Detect which cell encompasses the target text, then output its (X, Y) center coordinate. 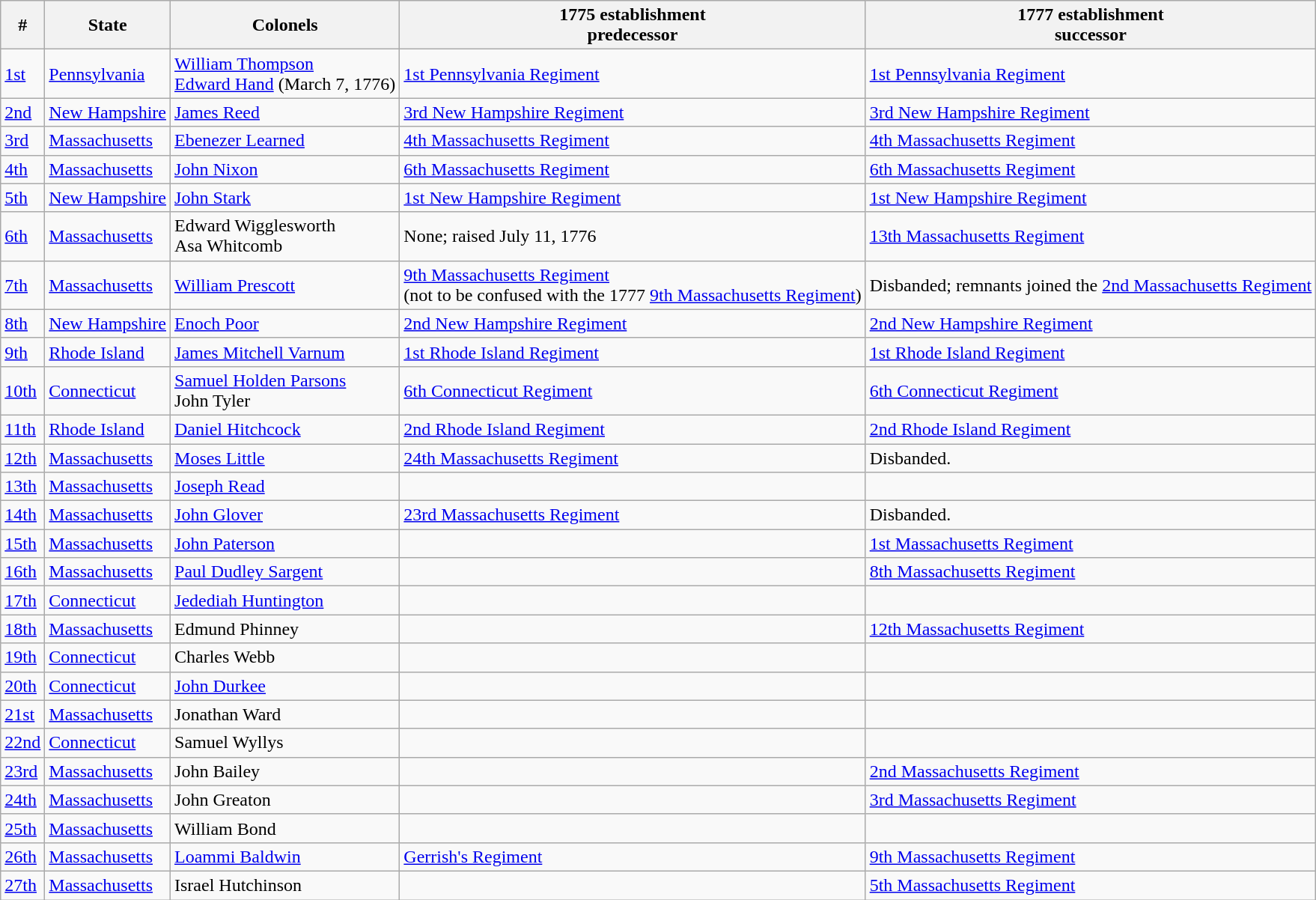
26th (22, 857)
Edmund Phinney (285, 629)
27th (22, 885)
14th (22, 515)
Edward WigglesworthAsa Whitcomb (285, 237)
James Mitchell Varnum (285, 352)
William ThompsonEdward Hand (March 7, 1776) (285, 73)
3rd Massachusetts Regiment (1091, 800)
18th (22, 629)
8th Massachusetts Regiment (1091, 572)
23rd Massachusetts Regiment (633, 515)
6th (22, 237)
John Greaton (285, 800)
Ebenezer Learned (285, 141)
John Paterson (285, 544)
24th Massachusetts Regiment (633, 457)
Enoch Poor (285, 323)
13th (22, 487)
22nd (22, 743)
4th (22, 169)
2nd Massachusetts Regiment (1091, 771)
Israel Hutchinson (285, 885)
John Stark (285, 198)
1st Massachusetts Regiment (1091, 544)
12th (22, 457)
23rd (22, 771)
1775 establishmentpredecessor (633, 25)
2nd (22, 112)
John Bailey (285, 771)
Gerrish's Regiment (633, 857)
15th (22, 544)
9th Massachusetts Regiment(not to be confused with the 1777 9th Massachusetts Regiment) (633, 285)
1st (22, 73)
Samuel Wyllys (285, 743)
Jedediah Huntington (285, 600)
9th (22, 352)
25th (22, 828)
5th Massachusetts Regiment (1091, 885)
Samuel Holden ParsonsJohn Tyler (285, 391)
None; raised July 11, 1776 (633, 237)
1777 establishmentsuccessor (1091, 25)
10th (22, 391)
Daniel Hitchcock (285, 429)
State (108, 25)
20th (22, 686)
William Prescott (285, 285)
17th (22, 600)
Joseph Read (285, 487)
Jonathan Ward (285, 714)
19th (22, 657)
Paul Dudley Sargent (285, 572)
3rd (22, 141)
16th (22, 572)
13th Massachusetts Regiment (1091, 237)
Charles Webb (285, 657)
24th (22, 800)
5th (22, 198)
21st (22, 714)
11th (22, 429)
12th Massachusetts Regiment (1091, 629)
William Bond (285, 828)
John Glover (285, 515)
Disbanded; remnants joined the 2nd Massachusetts Regiment (1091, 285)
9th Massachusetts Regiment (1091, 857)
John Durkee (285, 686)
James Reed (285, 112)
7th (22, 285)
John Nixon (285, 169)
Colonels (285, 25)
Moses Little (285, 457)
Loammi Baldwin (285, 857)
8th (22, 323)
Pennsylvania (108, 73)
# (22, 25)
